Return [X, Y] of the center of cell containing provided text 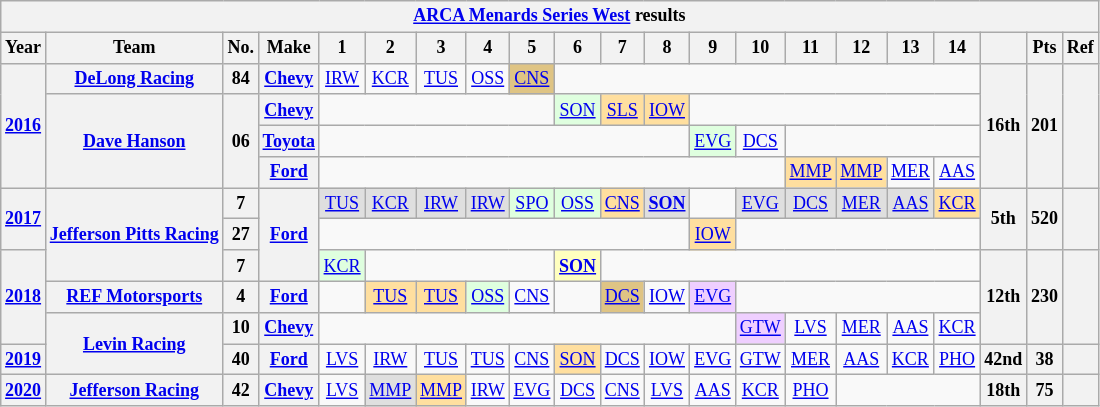
18th [1004, 390]
Make [288, 48]
2017 [24, 219]
2016 [24, 126]
38 [1045, 360]
6 [578, 48]
201 [1045, 126]
1 [342, 48]
REF Motorsports [134, 296]
Jefferson Pitts Racing [134, 235]
Ref [1080, 48]
Pts [1045, 48]
40 [240, 360]
DeLong Racing [134, 78]
27 [240, 234]
42nd [1004, 360]
Dave Hanson [134, 141]
06 [240, 141]
Levin Racing [134, 343]
42 [240, 390]
16th [1004, 126]
No. [240, 48]
Toyota [288, 140]
Year [24, 48]
12th [1004, 297]
5 [532, 48]
75 [1045, 390]
2020 [24, 390]
84 [240, 78]
2 [390, 48]
SPO [532, 204]
2019 [24, 360]
14 [957, 48]
SLS [622, 110]
Team [134, 48]
520 [1045, 219]
3 [442, 48]
8 [667, 48]
Jefferson Racing [134, 390]
2018 [24, 297]
ARCA Menards Series West results [550, 16]
13 [911, 48]
11 [810, 48]
230 [1045, 297]
5th [1004, 219]
12 [862, 48]
9 [713, 48]
